Locate the cell with the specified text and output its (X, Y) center coordinate. 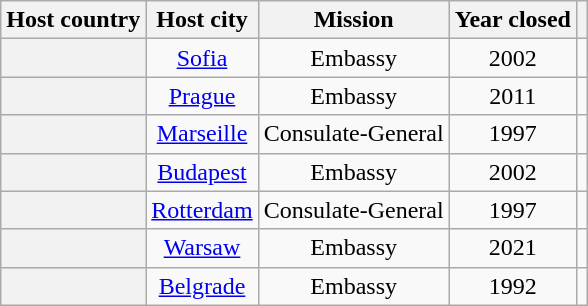
Rotterdam (202, 210)
Mission (354, 20)
Year closed (512, 20)
Warsaw (202, 248)
Sofia (202, 58)
Host country (74, 20)
2021 (512, 248)
1992 (512, 286)
Host city (202, 20)
Belgrade (202, 286)
2011 (512, 96)
Marseille (202, 134)
Prague (202, 96)
Budapest (202, 172)
